Scan for the cell matching the given text and deliver its (x, y) coordinate at center. 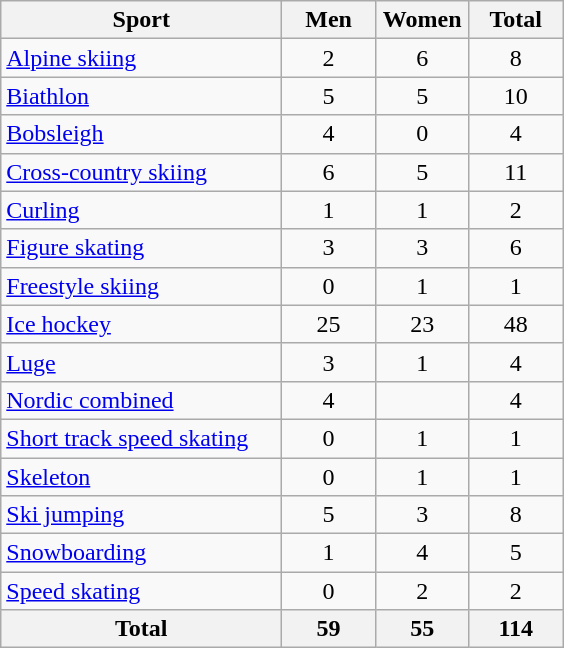
Women (422, 20)
10 (516, 96)
59 (329, 629)
114 (516, 629)
48 (516, 324)
Ice hockey (142, 324)
Nordic combined (142, 400)
23 (422, 324)
Speed skating (142, 591)
Luge (142, 362)
Alpine skiing (142, 58)
11 (516, 172)
Curling (142, 210)
Sport (142, 20)
Skeleton (142, 477)
Figure skating (142, 248)
55 (422, 629)
Cross-country skiing (142, 172)
Bobsleigh (142, 134)
Ski jumping (142, 515)
Biathlon (142, 96)
Short track speed skating (142, 438)
Freestyle skiing (142, 286)
Men (329, 20)
25 (329, 324)
Snowboarding (142, 553)
